Identify which cell holds the provided text, then report its (x, y) central coordinate. 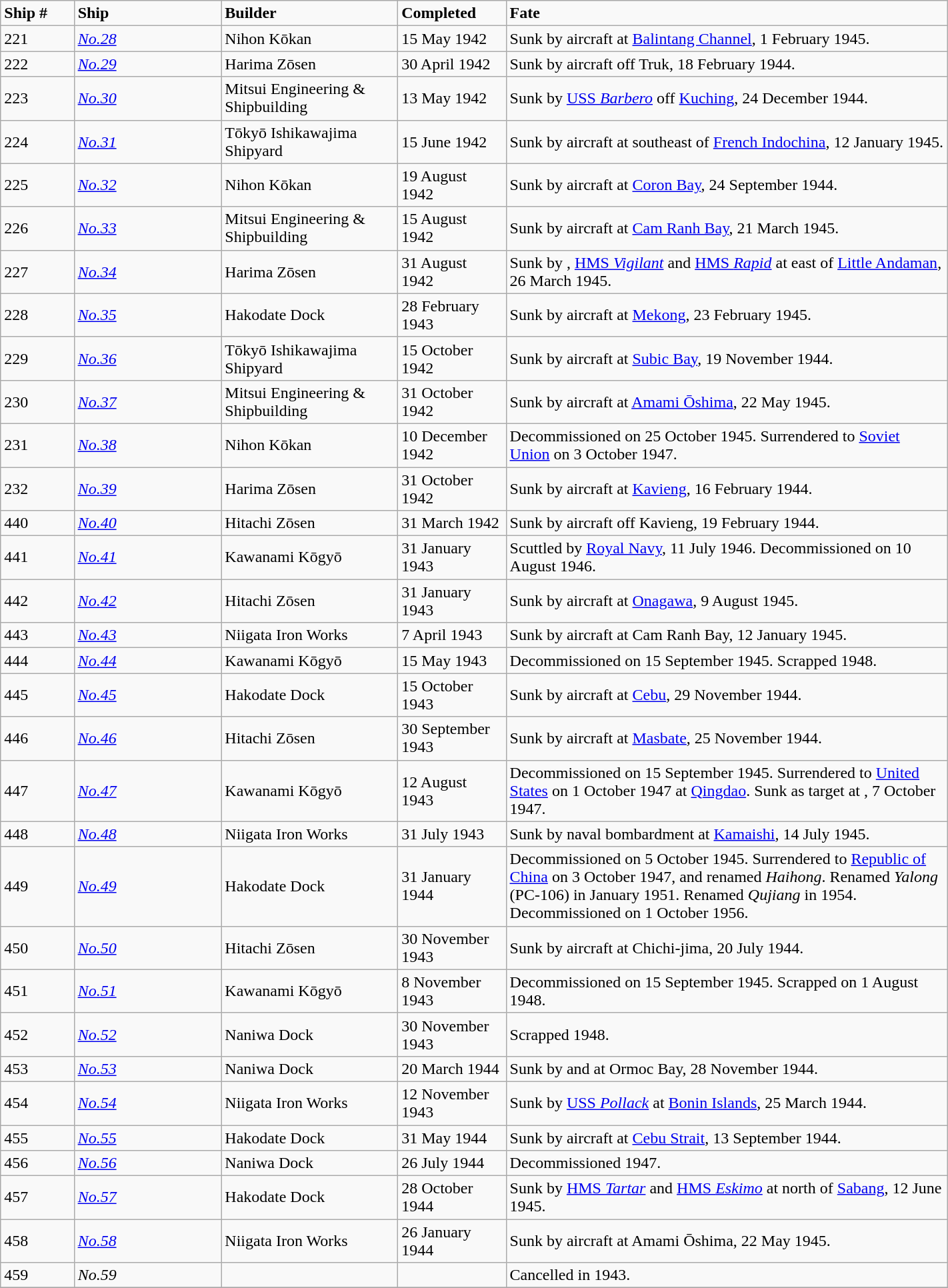
28 October 1944 (452, 1197)
No.47 (148, 791)
No.32 (148, 185)
No.51 (148, 991)
Sunk by aircraft off Kavieng, 19 February 1944. (727, 523)
Completed (452, 13)
441 (37, 557)
Builder (309, 13)
No.43 (148, 635)
Sunk by aircraft at Mekong, 23 February 1945. (727, 315)
10 December 1942 (452, 445)
455 (37, 1138)
Decommissioned on 15 September 1945. Surrendered to United States on 1 October 1947 at Qingdao. Sunk as target at , 7 October 1947. (727, 791)
No.38 (148, 445)
Sunk by aircraft at Cebu Strait, 13 September 1944. (727, 1138)
31 January 1944 (452, 887)
15 October 1943 (452, 695)
Sunk by aircraft at Cam Ranh Bay, 21 March 1945. (727, 228)
Sunk by aircraft off Truk, 18 February 1944. (727, 64)
31 August 1942 (452, 272)
No.48 (148, 834)
20 March 1944 (452, 1069)
459 (37, 1275)
No.37 (148, 401)
No.55 (148, 1138)
Sunk by aircraft at Coron Bay, 24 September 1944. (727, 185)
30 September 1943 (452, 739)
440 (37, 523)
No.56 (148, 1163)
31 March 1942 (452, 523)
No.49 (148, 887)
447 (37, 791)
Fate (727, 13)
26 July 1944 (452, 1163)
Sunk by aircraft at Masbate, 25 November 1944. (727, 739)
No.54 (148, 1103)
Sunk by aircraft at southeast of French Indochina, 12 January 1945. (727, 141)
Decommissioned on 15 September 1945. Scrapped on 1 August 1948. (727, 991)
Sunk by aircraft at Cam Ranh Bay, 12 January 1945. (727, 635)
15 June 1942 (452, 141)
232 (37, 488)
No.31 (148, 141)
221 (37, 39)
No.33 (148, 228)
No.46 (148, 739)
15 May 1943 (452, 661)
12 August 1943 (452, 791)
No.44 (148, 661)
No.45 (148, 695)
443 (37, 635)
227 (37, 272)
457 (37, 1197)
15 May 1942 (452, 39)
No.53 (148, 1069)
No.28 (148, 39)
Decommissioned on 15 September 1945. Scrapped 1948. (727, 661)
Sunk by and at Ormoc Bay, 28 November 1944. (727, 1069)
442 (37, 601)
458 (37, 1241)
15 October 1942 (452, 359)
Sunk by USS Pollack at Bonin Islands, 25 March 1944. (727, 1103)
223 (37, 99)
15 August 1942 (452, 228)
30 April 1942 (452, 64)
12 November 1943 (452, 1103)
446 (37, 739)
Ship (148, 13)
8 November 1943 (452, 991)
7 April 1943 (452, 635)
453 (37, 1069)
229 (37, 359)
Sunk by USS Barbero off Kuching, 24 December 1944. (727, 99)
Sunk by aircraft at Subic Bay, 19 November 1944. (727, 359)
450 (37, 948)
454 (37, 1103)
Sunk by aircraft at Balintang Channel, 1 February 1945. (727, 39)
31 July 1943 (452, 834)
231 (37, 445)
Sunk by , HMS Vigilant and HMS Rapid at east of Little Andaman, 26 March 1945. (727, 272)
Scuttled by Royal Navy, 11 July 1946. Decommissioned on 10 August 1946. (727, 557)
No.34 (148, 272)
No.29 (148, 64)
26 January 1944 (452, 1241)
No.59 (148, 1275)
Decommissioned on 25 October 1945. Surrendered to Soviet Union on 3 October 1947. (727, 445)
No.30 (148, 99)
No.40 (148, 523)
452 (37, 1035)
No.41 (148, 557)
230 (37, 401)
No.52 (148, 1035)
226 (37, 228)
Sunk by aircraft at Onagawa, 9 August 1945. (727, 601)
225 (37, 185)
444 (37, 661)
448 (37, 834)
No.35 (148, 315)
13 May 1942 (452, 99)
449 (37, 887)
No.50 (148, 948)
28 February 1943 (452, 315)
Sunk by naval bombardment at Kamaishi, 14 July 1945. (727, 834)
Sunk by aircraft at Kavieng, 16 February 1944. (727, 488)
Decommissioned 1947. (727, 1163)
No.36 (148, 359)
Scrapped 1948. (727, 1035)
Sunk by HMS Tartar and HMS Eskimo at north of Sabang, 12 June 1945. (727, 1197)
Ship # (37, 13)
451 (37, 991)
31 May 1944 (452, 1138)
Sunk by aircraft at Chichi-jima, 20 July 1944. (727, 948)
19 August 1942 (452, 185)
456 (37, 1163)
No.58 (148, 1241)
No.39 (148, 488)
Sunk by aircraft at Cebu, 29 November 1944. (727, 695)
224 (37, 141)
Cancelled in 1943. (727, 1275)
222 (37, 64)
228 (37, 315)
445 (37, 695)
No.57 (148, 1197)
No.42 (148, 601)
